Capture the cell that displays the provided text and extract its (x, y) central coordinate. 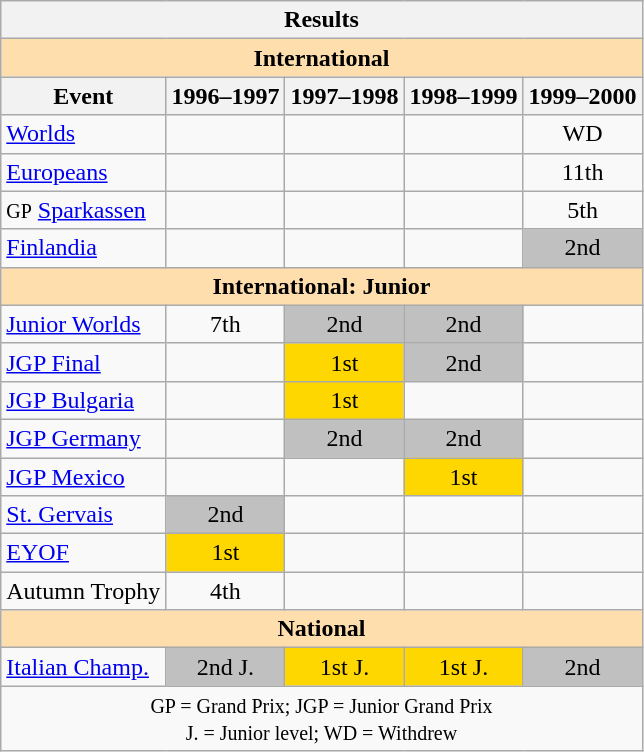
7th (226, 324)
GP Sparkassen (84, 210)
5th (582, 210)
JGP Germany (84, 438)
International: Junior (322, 286)
Finlandia (84, 248)
1996–1997 (226, 96)
JGP Final (84, 362)
Event (84, 96)
EYOF (84, 553)
2nd J. (226, 667)
4th (226, 591)
JGP Mexico (84, 477)
GP = Grand Prix; JGP = Junior Grand Prix J. = Junior level; WD = Withdrew (322, 718)
WD (582, 134)
Europeans (84, 172)
1998–1999 (464, 96)
1997–1998 (344, 96)
Autumn Trophy (84, 591)
1999–2000 (582, 96)
Italian Champ. (84, 667)
National (322, 629)
11th (582, 172)
JGP Bulgaria (84, 400)
Results (322, 20)
International (322, 58)
Junior Worlds (84, 324)
St. Gervais (84, 515)
Worlds (84, 134)
